Capture the cell that displays the provided text and extract its (x, y) central coordinate. 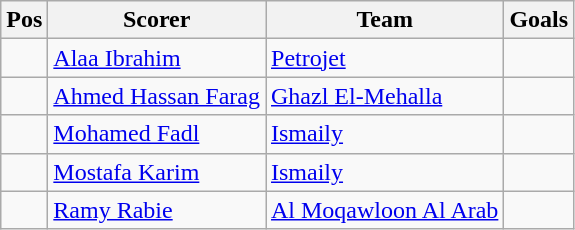
Team (385, 20)
Ghazl El-Mehalla (385, 96)
Alaa Ibrahim (157, 58)
Al Moqawloon Al Arab (385, 210)
Scorer (157, 20)
Goals (539, 20)
Mostafa Karim (157, 172)
Ahmed Hassan Farag (157, 96)
Ramy Rabie (157, 210)
Petrojet (385, 58)
Pos (24, 20)
Mohamed Fadl (157, 134)
